For the text-containing cell, return its midpoint in [x, y] coordinate format. 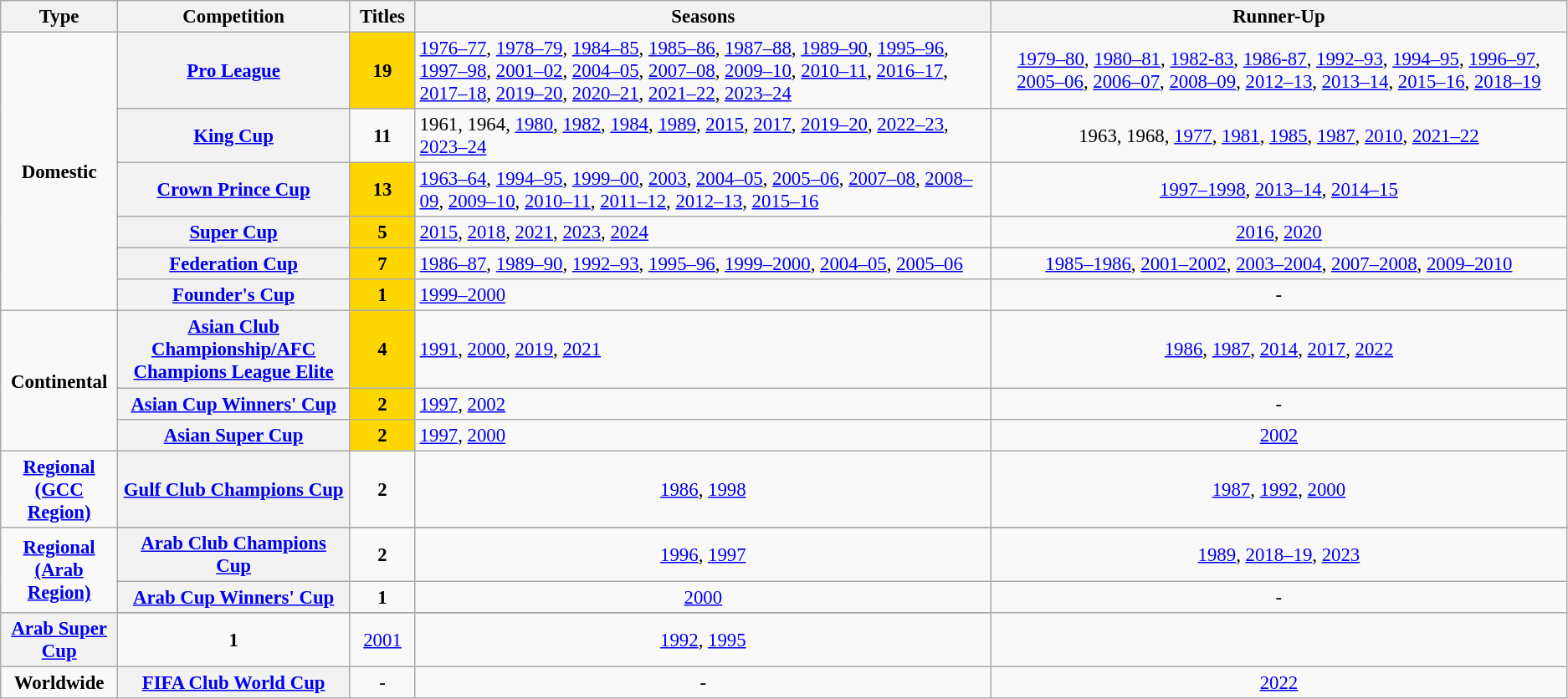
2022 [1278, 682]
Pro League [234, 71]
Regional (GCC Region) [59, 489]
1997–1998, 2013–14, 2014–15 [1278, 191]
Crown Prince Cup [234, 191]
Super Cup [234, 232]
Arab Cup Winners' Cup [234, 597]
Continental [59, 381]
2002 [1278, 435]
Worldwide [59, 682]
2001 [383, 640]
2016, 2020 [1278, 232]
19 [383, 71]
Founder's Cup [234, 295]
1996, 1997 [703, 554]
Asian Super Cup [234, 435]
Type [59, 17]
1985–1986, 2001–2002, 2003–2004, 2007–2008, 2009–2010 [1278, 264]
Seasons [703, 17]
Competition [234, 17]
13 [383, 191]
11 [383, 135]
1991, 2000, 2019, 2021 [703, 349]
1961, 1964, 1980, 1982, 1984, 1989, 2015, 2017, 2019–20, 2022–23, 2023–24 [703, 135]
1997, 2002 [703, 404]
1992, 1995 [703, 640]
1986, 1987, 2014, 2017, 2022 [1278, 349]
1997, 2000 [703, 435]
4 [383, 349]
Asian Cup Winners' Cup [234, 404]
Federation Cup [234, 264]
1979–80, 1980–81, 1982-83, 1986-87, 1992–93, 1994–95, 1996–97, 2005–06, 2006–07, 2008–09, 2012–13, 2013–14, 2015–16, 2018–19 [1278, 71]
1986–87, 1989–90, 1992–93, 1995–96, 1999–2000, 2004–05, 2005–06 [703, 264]
Arab Club Champions Cup [234, 554]
7 [383, 264]
5 [383, 232]
Gulf Club Champions Cup [234, 489]
1987, 1992, 2000 [1278, 489]
2000 [703, 597]
FIFA Club World Cup [234, 682]
1989, 2018–19, 2023 [1278, 554]
1999–2000 [703, 295]
King Cup [234, 135]
2015, 2018, 2021, 2023, 2024 [703, 232]
Domestic [59, 172]
1986, 1998 [703, 489]
Titles [383, 17]
1963–64, 1994–95, 1999–00, 2003, 2004–05, 2005–06, 2007–08, 2008–09, 2009–10, 2010–11, 2011–12, 2012–13, 2015–16 [703, 191]
1963, 1968, 1977, 1981, 1985, 1987, 2010, 2021–22 [1278, 135]
Runner-Up [1278, 17]
Arab Super Cup [59, 640]
Regional (Arab Region) [59, 569]
Asian Club Championship/AFC Champions League Elite [234, 349]
